For the text-containing cell, return its midpoint in [X, Y] coordinate format. 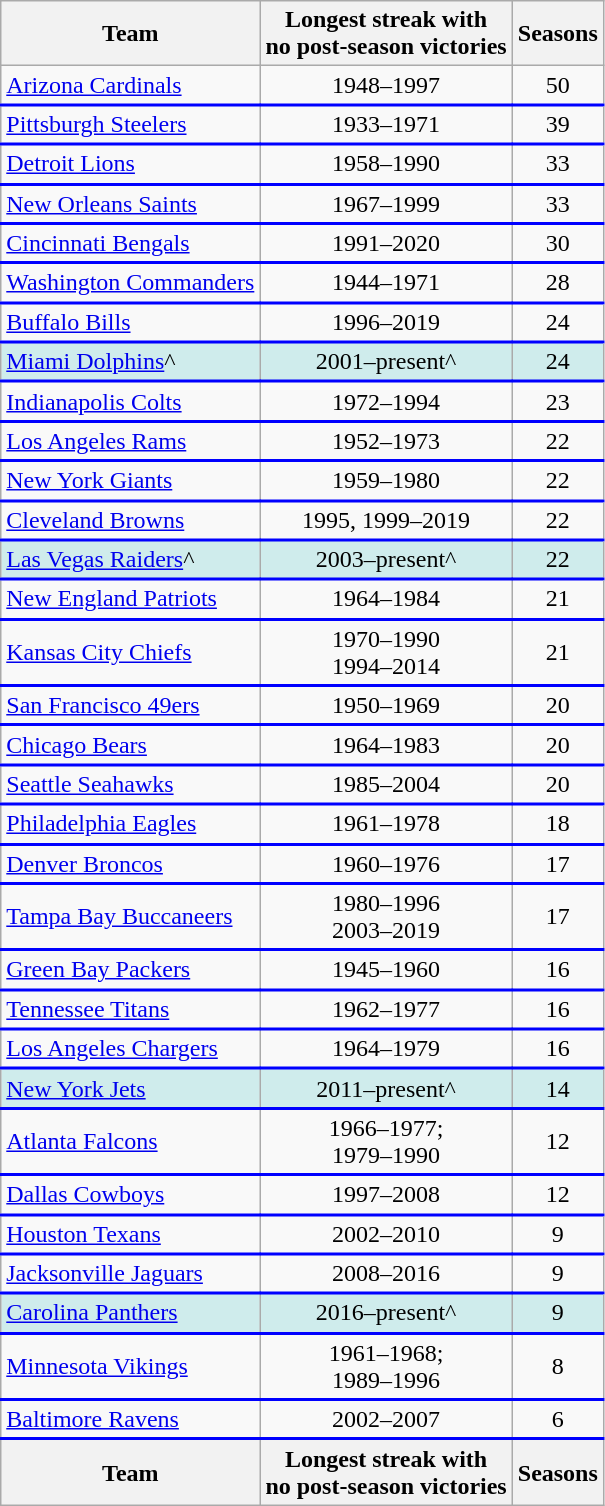
Las Vegas Raiders^ [130, 560]
6 [558, 1420]
1961–1978 [386, 824]
Indianapolis Colts [130, 402]
2001–present^ [386, 362]
Atlanta Falcons [130, 1142]
23 [558, 402]
1950–1969 [386, 706]
Washington Commanders [130, 283]
1960–1976 [386, 864]
1959–1980 [386, 481]
1952–1973 [386, 441]
1964–1983 [386, 745]
Green Bay Packers [130, 970]
2003–present^ [386, 560]
Cincinnati Bengals [130, 243]
2002–2007 [386, 1420]
1944–1971 [386, 283]
New York Giants [130, 481]
Los Angeles Chargers [130, 1049]
Jacksonville Jaguars [130, 1274]
Dallas Cowboys [130, 1195]
Los Angeles Rams [130, 441]
Minnesota Vikings [130, 1366]
1970–1990 1994–2014 [386, 652]
1964–1979 [386, 1049]
Tennessee Titans [130, 1009]
2008–2016 [386, 1274]
Carolina Panthers [130, 1313]
28 [558, 283]
Miami Dolphins^ [130, 362]
New England Patriots [130, 599]
2016–present^ [386, 1313]
30 [558, 243]
New Orleans Saints [130, 204]
Seattle Seahawks [130, 785]
Baltimore Ravens [130, 1420]
8 [558, 1366]
Philadelphia Eagles [130, 824]
1967–1999 [386, 204]
1961–1968;1989–1996 [386, 1366]
Chicago Bears [130, 745]
San Francisco 49ers [130, 706]
1958–1990 [386, 164]
1962–1977 [386, 1009]
1997–2008 [386, 1195]
50 [558, 86]
14 [558, 1089]
Pittsburgh Steelers [130, 125]
Detroit Lions [130, 164]
1985–2004 [386, 785]
2011–present^ [386, 1089]
1972–1994 [386, 402]
1948–1997 [386, 86]
1945–1960 [386, 970]
Buffalo Bills [130, 322]
1966–1977;1979–1990 [386, 1142]
Cleveland Browns [130, 520]
1995, 1999–2019 [386, 520]
1996–2019 [386, 322]
New York Jets [130, 1089]
1991–2020 [386, 243]
Kansas City Chiefs [130, 652]
39 [558, 125]
1980–1996 2003–2019 [386, 916]
18 [558, 824]
2002–2010 [386, 1234]
Tampa Bay Buccaneers [130, 916]
Houston Texans [130, 1234]
Denver Broncos [130, 864]
1964–1984 [386, 599]
Arizona Cardinals [130, 86]
1933–1971 [386, 125]
